Search for the cell housing the specified text and yield its [X, Y] center coordinate. 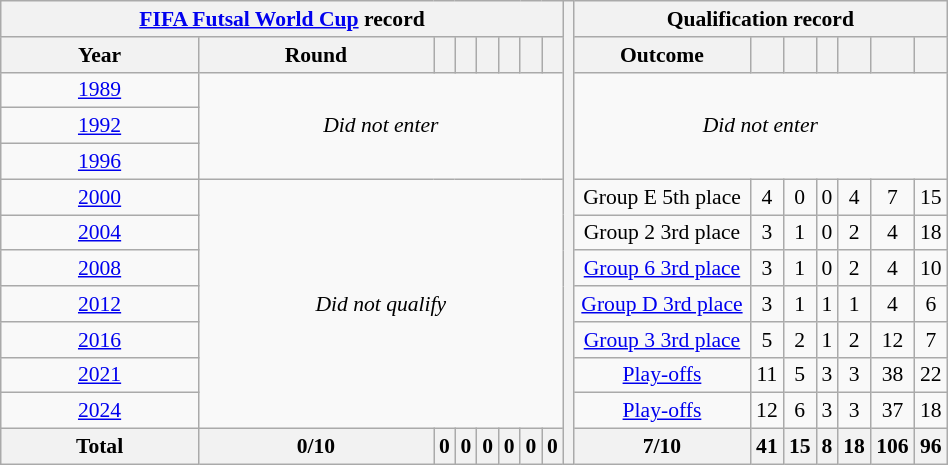
Outcome [662, 55]
1989 [100, 90]
2016 [100, 340]
22 [930, 375]
11 [768, 375]
2000 [100, 197]
1992 [100, 126]
106 [892, 447]
2004 [100, 233]
10 [930, 269]
Qualification record [760, 19]
8 [827, 447]
2021 [100, 375]
Group 2 3rd place [662, 233]
Did not qualify [380, 304]
Group E 5th place [662, 197]
41 [768, 447]
96 [930, 447]
2008 [100, 269]
Group 3 3rd place [662, 340]
2024 [100, 411]
Round [316, 55]
Group D 3rd place [662, 304]
FIFA Futsal World Cup record [282, 19]
Group 6 3rd place [662, 269]
Year [100, 55]
0/10 [316, 447]
2012 [100, 304]
7/10 [662, 447]
37 [892, 411]
38 [892, 375]
1996 [100, 162]
Total [100, 447]
